Provide the (x, y) coordinate of the cell's center where the given text is located.  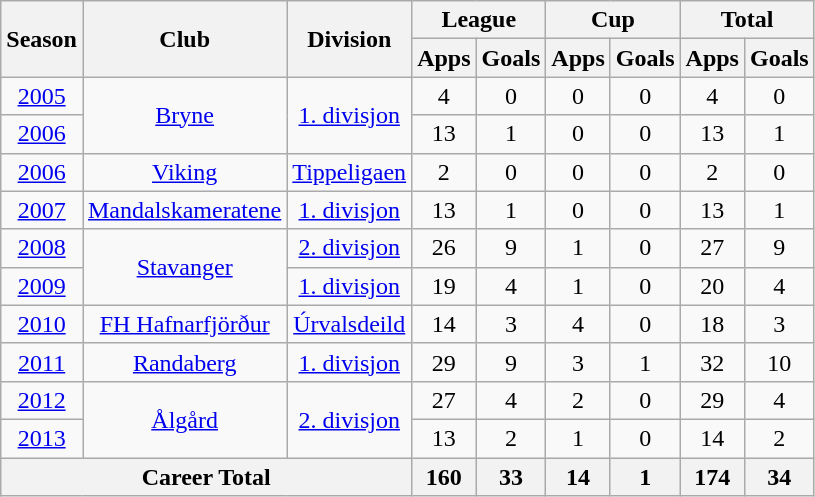
Viking (184, 172)
2012 (42, 400)
2010 (42, 324)
2008 (42, 248)
2007 (42, 210)
160 (444, 477)
Tippeligaen (350, 172)
Cup (613, 20)
2009 (42, 286)
32 (712, 362)
Club (184, 39)
20 (712, 286)
34 (779, 477)
Career Total (206, 477)
Stavanger (184, 267)
Úrvalsdeild (350, 324)
Season (42, 39)
174 (712, 477)
Bryne (184, 115)
2005 (42, 96)
Total (747, 20)
Mandalskameratene (184, 210)
2011 (42, 362)
18 (712, 324)
Ålgård (184, 419)
League (479, 20)
FH Hafnarfjörður (184, 324)
33 (511, 477)
Randaberg (184, 362)
26 (444, 248)
19 (444, 286)
10 (779, 362)
Division (350, 39)
2013 (42, 438)
